Extract the (x, y) coordinate from the center of the cell holding the provided text.  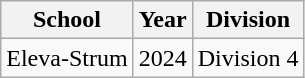
School (67, 20)
Division 4 (248, 58)
Year (162, 20)
2024 (162, 58)
Eleva-Strum (67, 58)
Division (248, 20)
